Pinpoint the cell where the given text exists, returning its [x, y] midpoint coordinate. 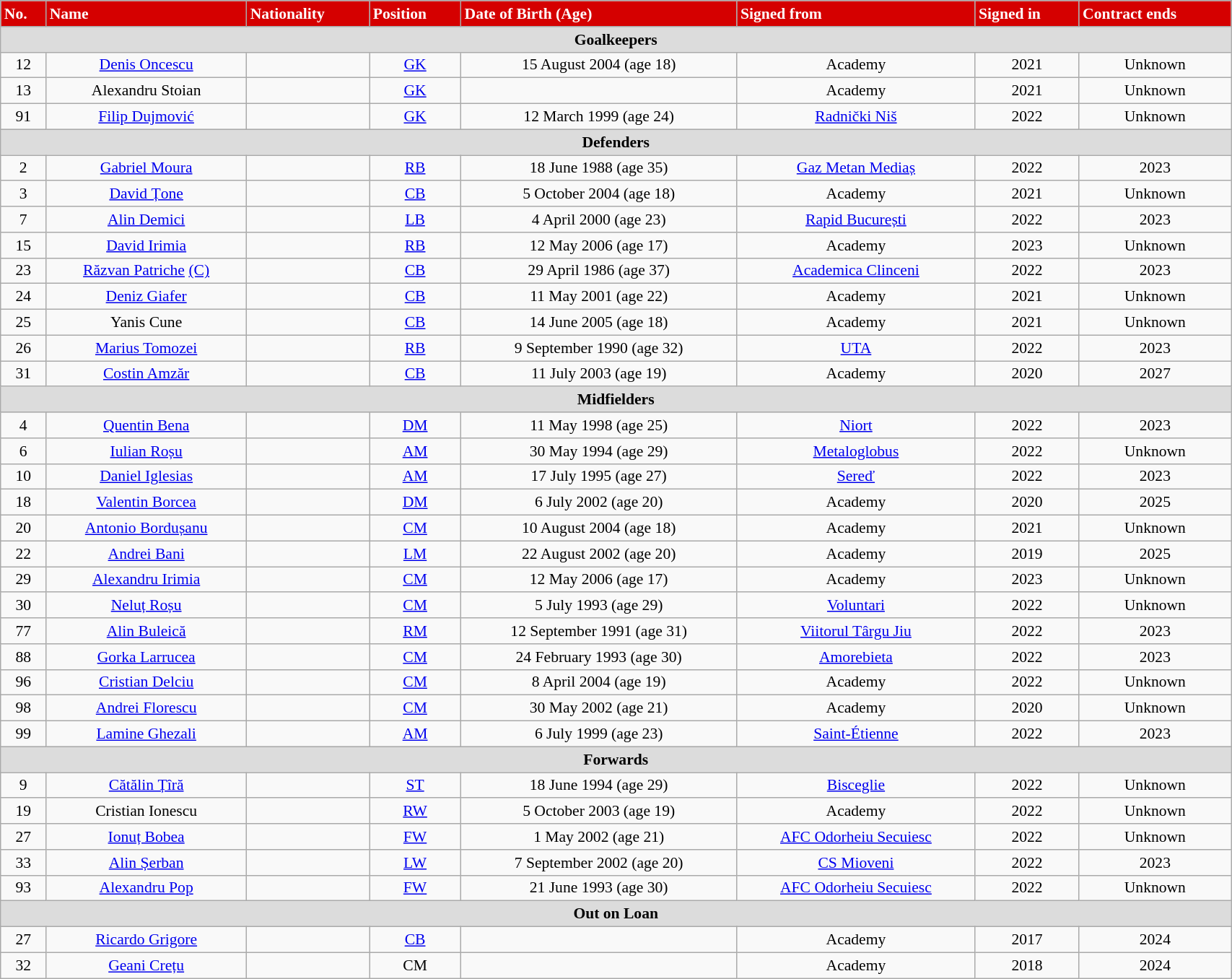
Contract ends [1155, 14]
CS Mioveni [856, 863]
Signed in [1027, 14]
88 [23, 657]
Metaloglobus [856, 451]
21 June 1993 (age 30) [598, 888]
11 May 2001 (age 22) [598, 297]
Name [147, 14]
Position [416, 14]
17 July 1995 (age 27) [598, 477]
9 [23, 786]
32 [23, 965]
5 July 1993 (age 29) [598, 606]
31 [23, 374]
2027 [1155, 374]
Alin Buleică [147, 631]
33 [23, 863]
Valentin Borcea [147, 502]
Cristian Ionescu [147, 812]
6 [23, 451]
Cristian Delciu [147, 682]
2 [23, 168]
UTA [856, 348]
Neluț Roșu [147, 606]
77 [23, 631]
23 [23, 271]
2018 [1027, 965]
Cătălin Țîră [147, 786]
LB [416, 219]
3 [23, 194]
29 April 1986 (age 37) [598, 271]
Filip Dujmović [147, 117]
No. [23, 14]
99 [23, 734]
Quentin Bena [147, 425]
Ionuț Bobea [147, 837]
Costin Amzăr [147, 374]
Midfielders [616, 400]
15 [23, 245]
Lamine Ghezali [147, 734]
Bisceglie [856, 786]
Gabriel Moura [147, 168]
8 April 2004 (age 19) [598, 682]
Amorebieta [856, 657]
Geani Crețu [147, 965]
9 September 1990 (age 32) [598, 348]
26 [23, 348]
Marius Tomozei [147, 348]
4 April 2000 (age 23) [598, 219]
Niort [856, 425]
22 [23, 554]
18 [23, 502]
24 February 1993 (age 30) [598, 657]
Viitorul Târgu Jiu [856, 631]
Defenders [616, 142]
Antonio Bordușanu [147, 528]
Signed from [856, 14]
1 May 2002 (age 21) [598, 837]
LW [416, 863]
2017 [1027, 940]
Nationality [308, 14]
Voluntari [856, 606]
Alexandru Irimia [147, 580]
18 June 1994 (age 29) [598, 786]
Gorka Larrucea [147, 657]
LM [416, 554]
Alexandru Stoian [147, 91]
Deniz Giafer [147, 297]
Rapid București [856, 219]
Sereď [856, 477]
5 October 2004 (age 18) [598, 194]
Andrei Florescu [147, 708]
6 July 2002 (age 20) [598, 502]
18 June 1988 (age 35) [598, 168]
91 [23, 117]
Forwards [616, 760]
Gaz Metan Mediaș [856, 168]
13 [23, 91]
Radnički Niš [856, 117]
Ricardo Grigore [147, 940]
11 May 1998 (age 25) [598, 425]
19 [23, 812]
Academica Clinceni [856, 271]
Alin Demici [147, 219]
6 July 1999 (age 23) [598, 734]
7 [23, 219]
30 May 2002 (age 21) [598, 708]
22 August 2002 (age 20) [598, 554]
Iulian Roșu [147, 451]
29 [23, 580]
RW [416, 812]
20 [23, 528]
RM [416, 631]
24 [23, 297]
Răzvan Patriche (C) [147, 271]
Saint-Étienne [856, 734]
30 [23, 606]
14 June 2005 (age 18) [598, 323]
David Țone [147, 194]
Andrei Bani [147, 554]
15 August 2004 (age 18) [598, 65]
ST [416, 786]
5 October 2003 (age 19) [598, 812]
Alin Șerban [147, 863]
11 July 2003 (age 19) [598, 374]
10 August 2004 (age 18) [598, 528]
12 March 1999 (age 24) [598, 117]
4 [23, 425]
Yanis Cune [147, 323]
Denis Oncescu [147, 65]
2019 [1027, 554]
David Irimia [147, 245]
Goalkeepers [616, 40]
25 [23, 323]
Out on Loan [616, 914]
30 May 1994 (age 29) [598, 451]
93 [23, 888]
12 September 1991 (age 31) [598, 631]
Alexandru Pop [147, 888]
10 [23, 477]
96 [23, 682]
7 September 2002 (age 20) [598, 863]
98 [23, 708]
Daniel Iglesias [147, 477]
12 [23, 65]
Date of Birth (Age) [598, 14]
